Locate the cell with the specified text and output its [x, y] center coordinate. 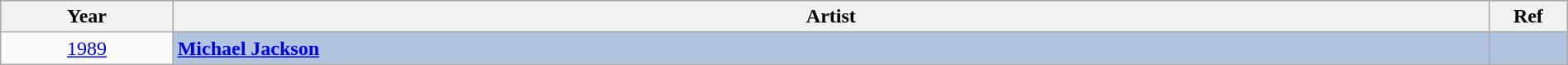
Michael Jackson [830, 48]
Artist [830, 17]
Year [87, 17]
1989 [87, 48]
Ref [1528, 17]
